Scan for the cell matching the given text and deliver its (X, Y) coordinate at center. 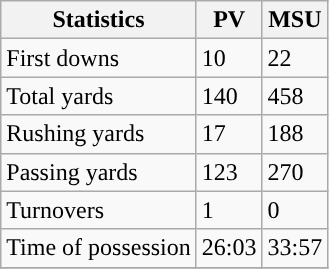
Passing yards (99, 172)
33:57 (295, 248)
270 (295, 172)
123 (229, 172)
Statistics (99, 20)
PV (229, 20)
Total yards (99, 96)
22 (295, 58)
MSU (295, 20)
140 (229, 96)
1 (229, 210)
458 (295, 96)
26:03 (229, 248)
Rushing yards (99, 134)
Time of possession (99, 248)
10 (229, 58)
188 (295, 134)
17 (229, 134)
0 (295, 210)
Turnovers (99, 210)
First downs (99, 58)
